Identify which cell holds the provided text, then report its (x, y) central coordinate. 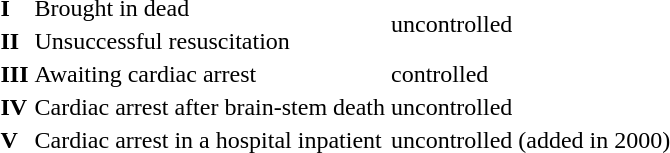
Unsuccessful resuscitation (206, 41)
Cardiac arrest after brain-stem death (210, 107)
Awaiting cardiac arrest (210, 74)
